Scan for the cell matching the given text and deliver its (x, y) coordinate at center. 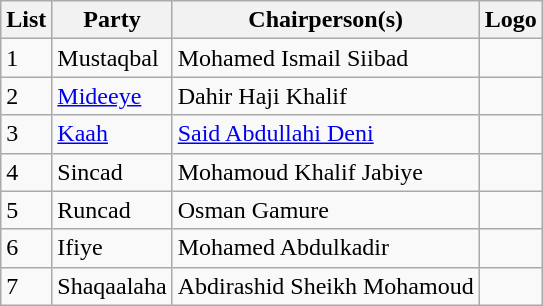
Sincad (112, 172)
1 (26, 58)
Party (112, 20)
Mideeye (112, 96)
Mohamoud Khalif Jabiye (326, 172)
3 (26, 134)
Ifiye (112, 248)
2 (26, 96)
Shaqaalaha (112, 286)
Runcad (112, 210)
Said Abdullahi Deni (326, 134)
List (26, 20)
7 (26, 286)
Abdirashid Sheikh Mohamoud (326, 286)
5 (26, 210)
Mohamed Ismail Siibad (326, 58)
Mohamed Abdulkadir (326, 248)
4 (26, 172)
Dahir Haji Khalif (326, 96)
Mustaqbal (112, 58)
Logo (510, 20)
6 (26, 248)
Kaah (112, 134)
Chairperson(s) (326, 20)
Osman Gamure (326, 210)
